Scan for the cell matching the given text and deliver its (x, y) coordinate at center. 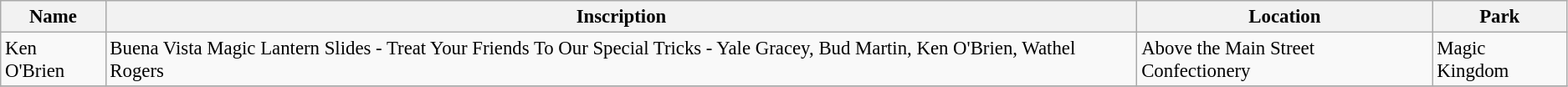
Park (1499, 17)
Buena Vista Magic Lantern Slides - Treat Your Friends To Our Special Tricks - Yale Gracey, Bud Martin, Ken O'Brien, Wathel Rogers (621, 60)
Ken O'Brien (54, 60)
Location (1285, 17)
Magic Kingdom (1499, 60)
Name (54, 17)
Inscription (621, 17)
Above the Main Street Confectionery (1285, 60)
